From the cell containing the given text, extract its center point as (x, y) coordinate. 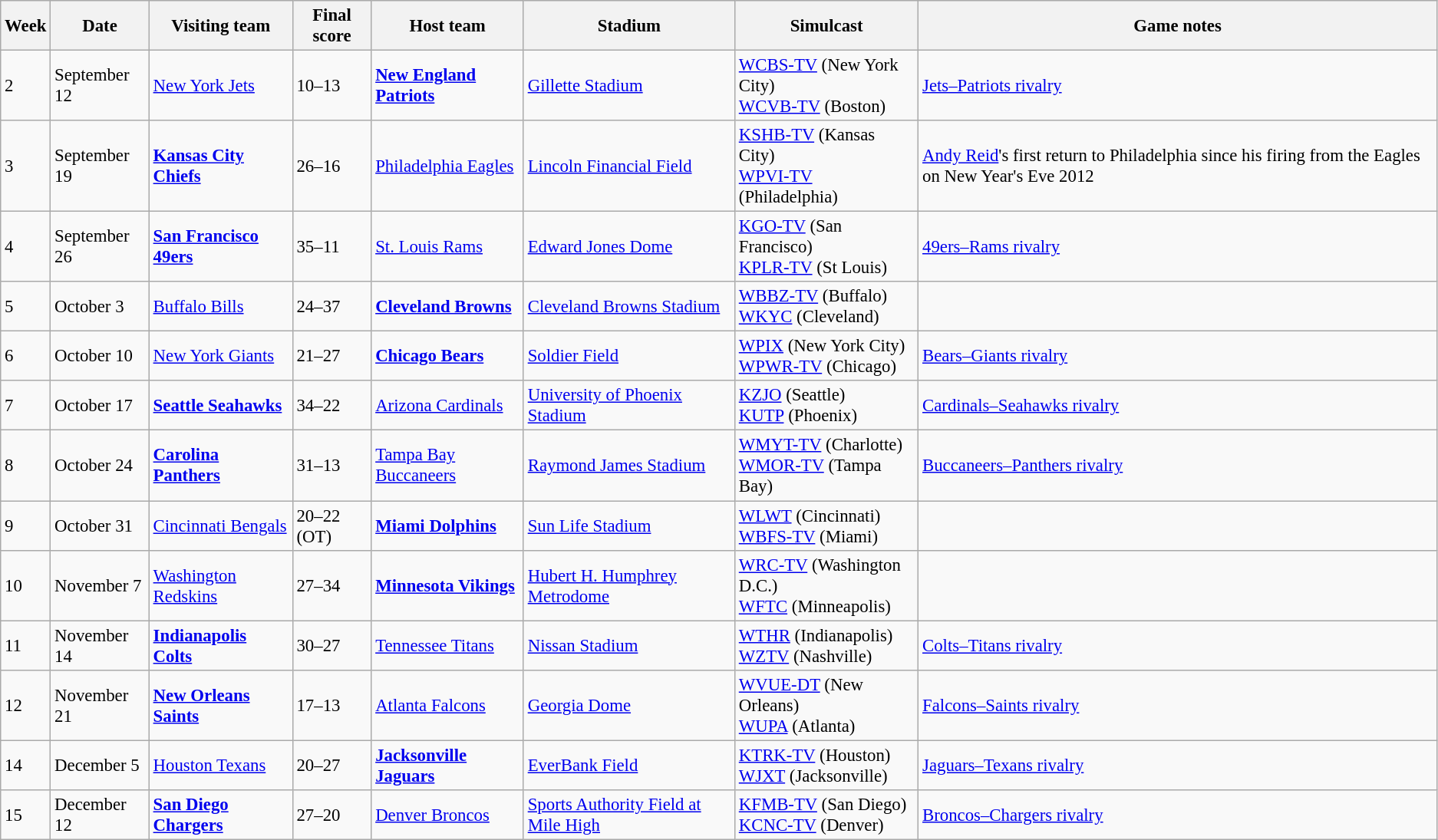
Game notes (1178, 26)
WCBS-TV (New York City)WCVB-TV (Boston) (826, 86)
Houston Texans (221, 766)
Bears–Giants rivalry (1178, 356)
October 24 (100, 466)
Gillette Stadium (629, 86)
4 (26, 247)
20–27 (331, 766)
Week (26, 26)
Denver Broncos (448, 815)
November 7 (100, 585)
10–13 (331, 86)
Date (100, 26)
KGO-TV (San Francisco)KPLR-TV (St Louis) (826, 247)
35–11 (331, 247)
Kansas City Chiefs (221, 166)
Carolina Panthers (221, 466)
30–27 (331, 646)
11 (26, 646)
Host team (448, 26)
10 (26, 585)
October 3 (100, 307)
Lincoln Financial Field (629, 166)
New Orleans Saints (221, 705)
November 14 (100, 646)
Broncos–Chargers rivalry (1178, 815)
6 (26, 356)
14 (26, 766)
September 12 (100, 86)
WPIX (New York City)WPWR-TV (Chicago) (826, 356)
Buccaneers–Panthers rivalry (1178, 466)
WVUE-DT (New Orleans)WUPA (Atlanta) (826, 705)
Sun Life Stadium (629, 526)
12 (26, 705)
New England Patriots (448, 86)
WBBZ-TV (Buffalo)WKYC (Cleveland) (826, 307)
7 (26, 405)
KTRK-TV (Houston)WJXT (Jacksonville) (826, 766)
Cleveland Browns Stadium (629, 307)
Indianapolis Colts (221, 646)
24–37 (331, 307)
9 (26, 526)
Washington Redskins (221, 585)
34–22 (331, 405)
Hubert H. Humphrey Metrodome (629, 585)
Atlanta Falcons (448, 705)
Tampa Bay Buccaneers (448, 466)
27–20 (331, 815)
WTHR (Indianapolis)WZTV (Nashville) (826, 646)
21–27 (331, 356)
Edward Jones Dome (629, 247)
KZJO (Seattle)KUTP (Phoenix) (826, 405)
KSHB-TV (Kansas City)WPVI-TV (Philadelphia) (826, 166)
Final score (331, 26)
Cardinals–Seahawks rivalry (1178, 405)
5 (26, 307)
Colts–Titans rivalry (1178, 646)
WMYT-TV (Charlotte)WMOR-TV (Tampa Bay) (826, 466)
New York Jets (221, 86)
Tennessee Titans (448, 646)
December 12 (100, 815)
Buffalo Bills (221, 307)
Jets–Patriots rivalry (1178, 86)
October 17 (100, 405)
September 26 (100, 247)
Nissan Stadium (629, 646)
Raymond James Stadium (629, 466)
October 31 (100, 526)
University of Phoenix Stadium (629, 405)
17–13 (331, 705)
20–22 (OT) (331, 526)
26–16 (331, 166)
Jaguars–Texans rivalry (1178, 766)
27–34 (331, 585)
St. Louis Rams (448, 247)
KFMB-TV (San Diego)KCNC-TV (Denver) (826, 815)
Georgia Dome (629, 705)
New York Giants (221, 356)
Soldier Field (629, 356)
Miami Dolphins (448, 526)
Andy Reid's first return to Philadelphia since his firing from the Eagles on New Year's Eve 2012 (1178, 166)
Seattle Seahawks (221, 405)
15 (26, 815)
3 (26, 166)
49ers–Rams rivalry (1178, 247)
October 10 (100, 356)
31–13 (331, 466)
Philadelphia Eagles (448, 166)
San Francisco 49ers (221, 247)
WRC-TV (Washington D.C.)WFTC (Minneapolis) (826, 585)
Cincinnati Bengals (221, 526)
Minnesota Vikings (448, 585)
WLWT (Cincinnati)WBFS-TV (Miami) (826, 526)
Jacksonville Jaguars (448, 766)
September 19 (100, 166)
Falcons–Saints rivalry (1178, 705)
Arizona Cardinals (448, 405)
8 (26, 466)
Cleveland Browns (448, 307)
Sports Authority Field at Mile High (629, 815)
November 21 (100, 705)
San Diego Chargers (221, 815)
Simulcast (826, 26)
Visiting team (221, 26)
Chicago Bears (448, 356)
December 5 (100, 766)
EverBank Field (629, 766)
2 (26, 86)
Stadium (629, 26)
